Extract the [x, y] coordinate from the center of the cell holding the provided text.  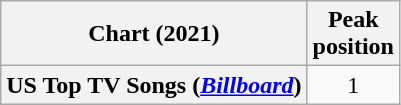
Chart (2021) [154, 34]
1 [353, 85]
US Top TV Songs (Billboard) [154, 85]
Peakposition [353, 34]
